Locate the cell with the specified text and output its [x, y] center coordinate. 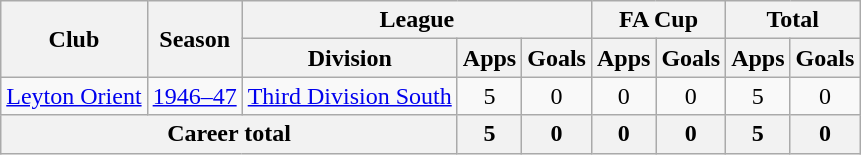
Leyton Orient [74, 96]
Total [793, 20]
1946–47 [194, 96]
Division [350, 58]
League [416, 20]
Third Division South [350, 96]
Club [74, 39]
FA Cup [658, 20]
Career total [230, 134]
Season [194, 39]
